Capture the cell that displays the provided text and extract its (x, y) central coordinate. 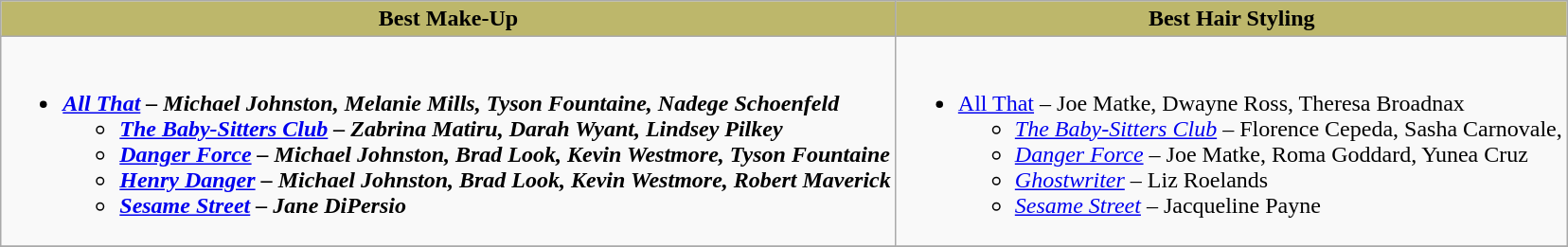
Best Make-Up (449, 19)
Best Hair Styling (1231, 19)
